For the text-containing cell, return its midpoint in [X, Y] coordinate format. 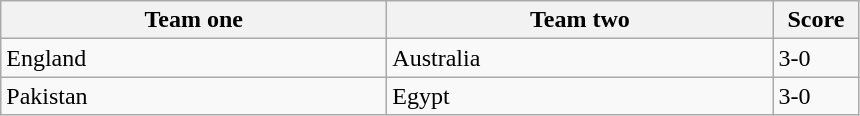
England [194, 58]
Pakistan [194, 96]
Egypt [580, 96]
Score [816, 20]
Australia [580, 58]
Team one [194, 20]
Team two [580, 20]
